Pinpoint the cell where the given text exists, returning its (x, y) midpoint coordinate. 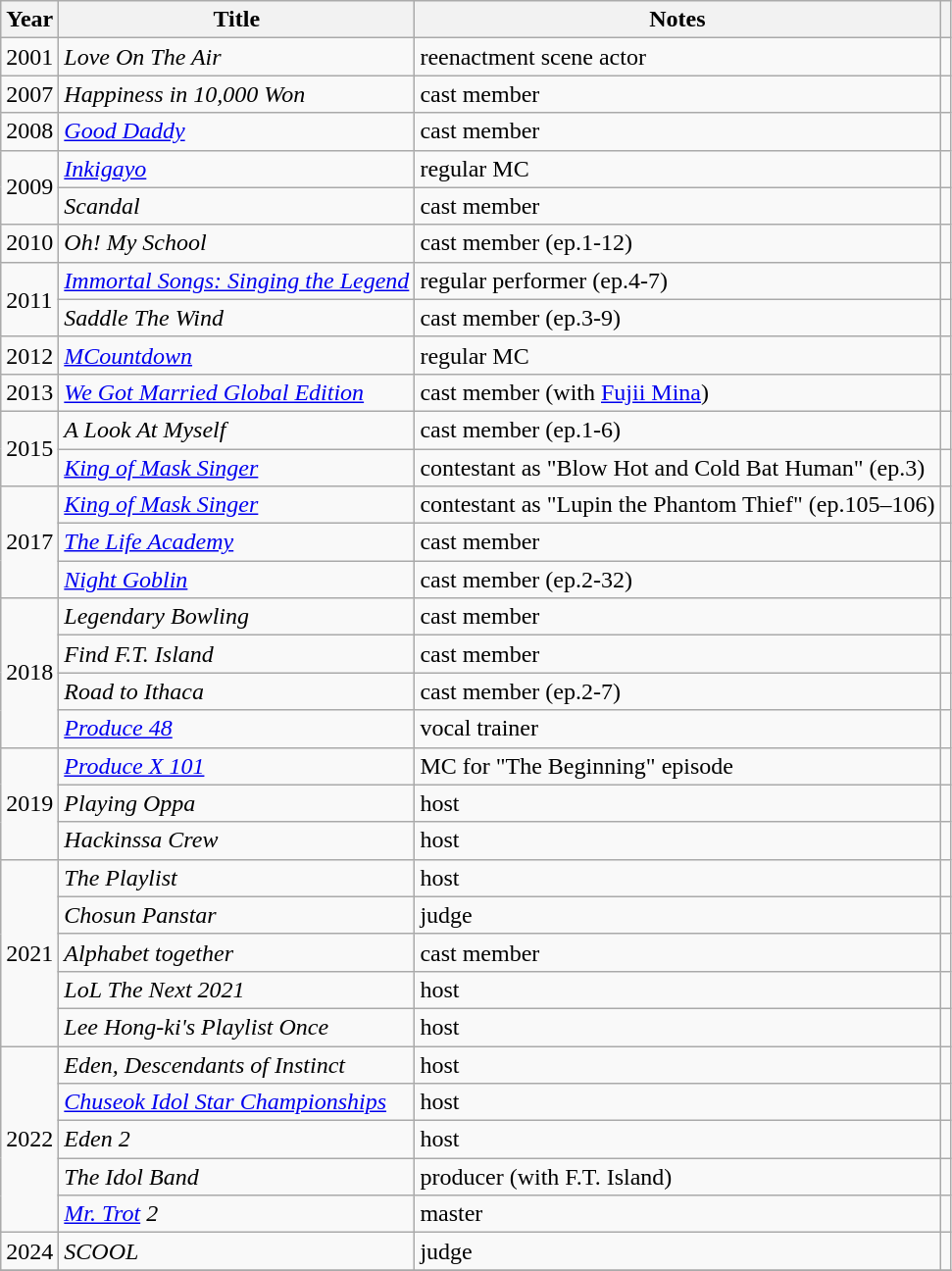
cast member (ep.3-9) (677, 318)
producer (with F.T. Island) (677, 1177)
2024 (29, 1251)
cast member (ep.1-12) (677, 243)
Legendary Bowling (237, 617)
2019 (29, 803)
The Idol Band (237, 1177)
Night Goblin (237, 580)
Inkigayo (237, 169)
2008 (29, 131)
Immortal Songs: Singing the Legend (237, 280)
Alphabet together (237, 952)
2011 (29, 299)
cast member (ep.1-6) (677, 430)
2013 (29, 392)
The Playlist (237, 878)
2021 (29, 952)
Chosun Panstar (237, 915)
master (677, 1214)
2007 (29, 94)
MCountdown (237, 355)
Find F.T. Island (237, 654)
2012 (29, 355)
cast member (ep.2-7) (677, 691)
Mr. Trot 2 (237, 1214)
contestant as "Blow Hot and Cold Bat Human" (ep.3) (677, 468)
Saddle The Wind (237, 318)
Produce 48 (237, 729)
Year (29, 20)
LoL The Next 2021 (237, 990)
Notes (677, 20)
MC for "The Beginning" episode (677, 766)
A Look At Myself (237, 430)
contestant as "Lupin the Phantom Thief" (ep.105–106) (677, 505)
2009 (29, 187)
Playing Oppa (237, 803)
2001 (29, 57)
Eden 2 (237, 1140)
Title (237, 20)
We Got Married Global Edition (237, 392)
Oh! My School (237, 243)
Happiness in 10,000 Won (237, 94)
2022 (29, 1139)
SCOOL (237, 1251)
cast member (ep.2-32) (677, 580)
2010 (29, 243)
reenactment scene actor (677, 57)
2017 (29, 542)
Hackinssa Crew (237, 840)
Road to Ithaca (237, 691)
Scandal (237, 206)
cast member (with Fujii Mina) (677, 392)
Produce X 101 (237, 766)
Good Daddy (237, 131)
Chuseok Idol Star Championships (237, 1102)
2018 (29, 673)
regular performer (ep.4-7) (677, 280)
Eden, Descendants of Instinct (237, 1064)
vocal trainer (677, 729)
The Life Academy (237, 542)
2015 (29, 448)
Love On The Air (237, 57)
Lee Hong-ki's Playlist Once (237, 1027)
